Extract the (x, y) coordinate from the center of the cell holding the provided text.  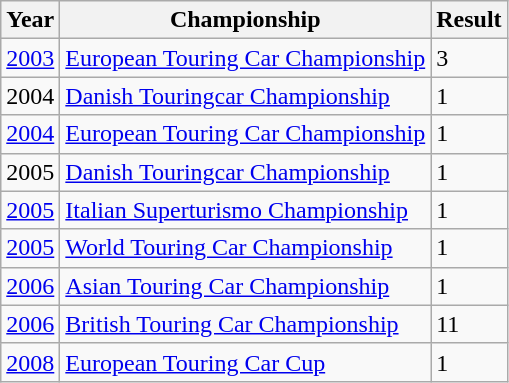
World Touring Car Championship (246, 248)
3 (469, 58)
Championship (246, 20)
Italian Superturismo Championship (246, 210)
British Touring Car Championship (246, 324)
2008 (30, 362)
2003 (30, 58)
11 (469, 324)
Result (469, 20)
European Touring Car Cup (246, 362)
Year (30, 20)
Asian Touring Car Championship (246, 286)
